Output the (x, y) coordinate of the center of the cell containing the given text.  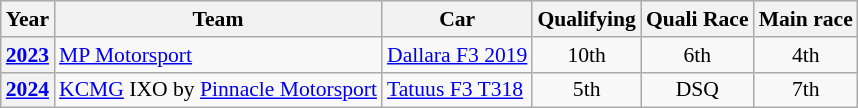
KCMG IXO by Pinnacle Motorsport (218, 90)
7th (806, 90)
4th (806, 55)
Car (457, 19)
Team (218, 19)
5th (586, 90)
10th (586, 55)
Quali Race (698, 19)
Dallara F3 2019 (457, 55)
2024 (28, 90)
6th (698, 55)
Main race (806, 19)
2023 (28, 55)
DSQ (698, 90)
Year (28, 19)
MP Motorsport (218, 55)
Tatuus F3 T318 (457, 90)
Qualifying (586, 19)
